For the text-containing cell, return its midpoint in [X, Y] coordinate format. 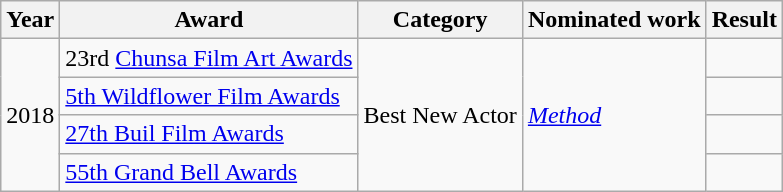
5th Wildflower Film Awards [209, 96]
Year [30, 20]
Category [440, 20]
Award [209, 20]
23rd Chunsa Film Art Awards [209, 58]
Method [614, 115]
Best New Actor [440, 115]
Nominated work [614, 20]
Result [744, 20]
2018 [30, 115]
55th Grand Bell Awards [209, 172]
27th Buil Film Awards [209, 134]
